Scan for the cell matching the given text and deliver its (x, y) coordinate at center. 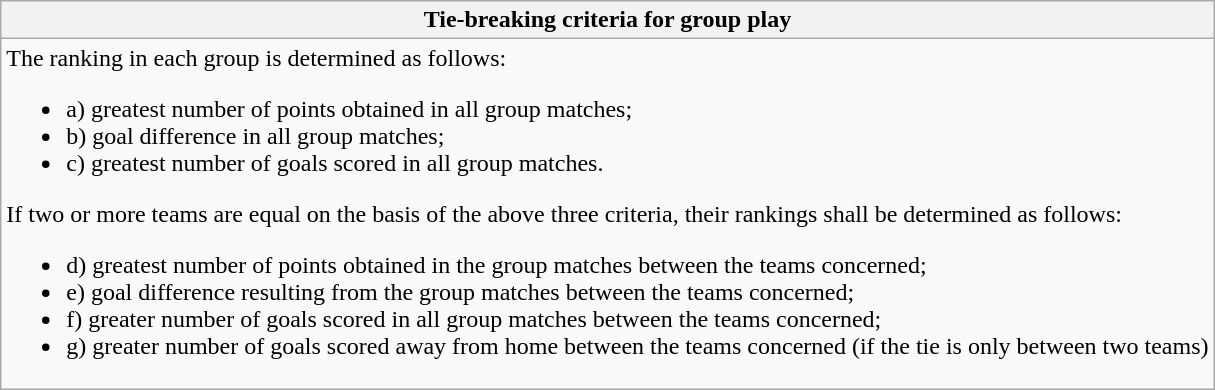
Tie-breaking criteria for group play (608, 20)
